Determine the [x, y] coordinate at the center of the cell enclosing the given text.  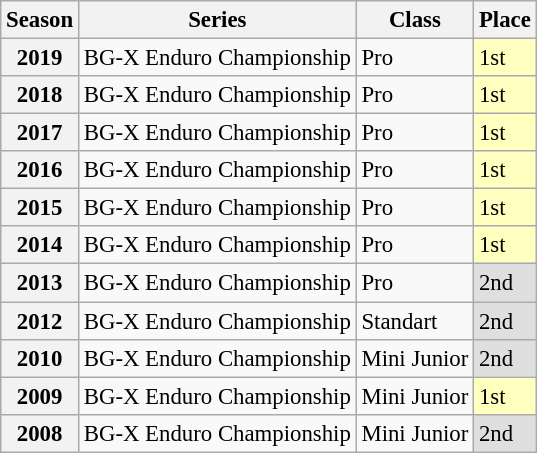
2008 [40, 433]
2009 [40, 396]
2015 [40, 208]
2010 [40, 358]
2016 [40, 170]
Series [217, 20]
2019 [40, 58]
Season [40, 20]
Place [505, 20]
2018 [40, 95]
2013 [40, 283]
Class [415, 20]
2017 [40, 133]
2012 [40, 321]
Standart [415, 321]
2014 [40, 245]
